Output the (x, y) coordinate of the center of the cell containing the given text.  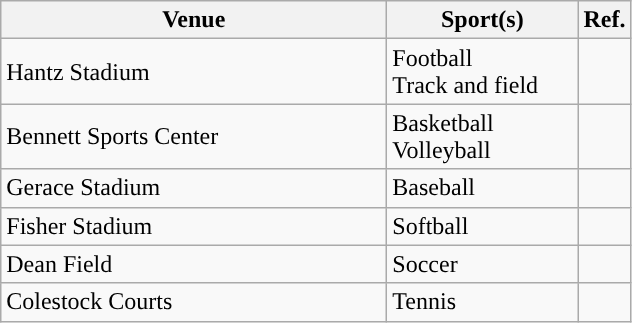
Tennis (482, 302)
Basketball Volleyball (482, 136)
Baseball (482, 188)
Fisher Stadium (194, 226)
Gerace Stadium (194, 188)
Sport(s) (482, 20)
Dean Field (194, 264)
Football Track and field (482, 72)
Venue (194, 20)
Colestock Courts (194, 302)
Ref. (604, 20)
Hantz Stadium (194, 72)
Soccer (482, 264)
Bennett Sports Center (194, 136)
Softball (482, 226)
